Return the (X, Y) coordinate for the center point of the cell that contains the specified text.  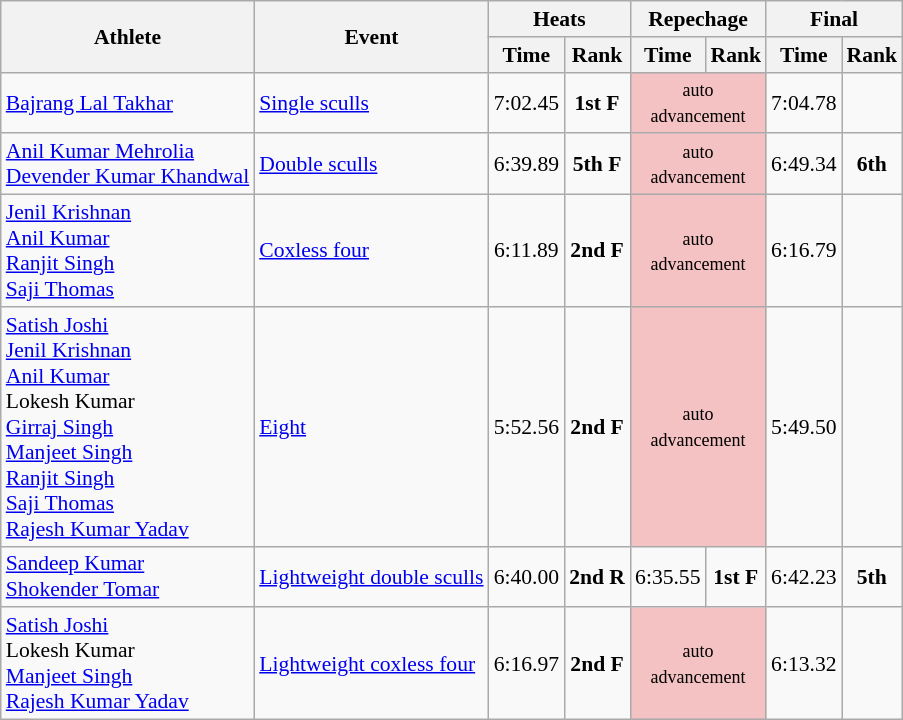
5:52.56 (526, 427)
6th (872, 164)
Anil Kumar MehroliaDevender Kumar Khandwal (128, 164)
6:39.89 (526, 164)
Single sculls (371, 102)
6:11.89 (526, 251)
Final (834, 19)
Event (371, 36)
6:35.55 (668, 576)
Bajrang Lal Takhar (128, 102)
Athlete (128, 36)
6:16.79 (804, 251)
7:04.78 (804, 102)
Double sculls (371, 164)
Heats (560, 19)
6:16.97 (526, 664)
5th F (597, 164)
5th (872, 576)
Jenil KrishnanAnil KumarRanjit SinghSaji Thomas (128, 251)
6:40.00 (526, 576)
2nd R (597, 576)
Satish JoshiLokesh KumarManjeet SinghRajesh Kumar Yadav (128, 664)
Satish JoshiJenil KrishnanAnil KumarLokesh KumarGirraj SinghManjeet SinghRanjit SinghSaji ThomasRajesh Kumar Yadav (128, 427)
Sandeep KumarShokender Tomar (128, 576)
7:02.45 (526, 102)
Lightweight coxless four (371, 664)
Repechage (698, 19)
Eight (371, 427)
6:13.32 (804, 664)
6:42.23 (804, 576)
Coxless four (371, 251)
5:49.50 (804, 427)
6:49.34 (804, 164)
Lightweight double sculls (371, 576)
